Detect which cell encompasses the target text, then output its (x, y) center coordinate. 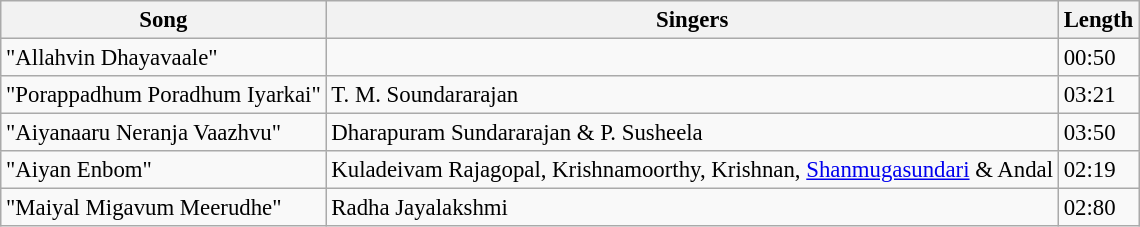
02:19 (1098, 170)
00:50 (1098, 58)
"Porappadhum Poradhum Iyarkai" (164, 95)
Kuladeivam Rajagopal, Krishnamoorthy, Krishnan, Shanmugasundari & Andal (692, 170)
"Aiyanaaru Neranja Vaazhvu" (164, 133)
Length (1098, 20)
03:50 (1098, 133)
03:21 (1098, 95)
"Aiyan Enbom" (164, 170)
Song (164, 20)
02:80 (1098, 208)
"Allahvin Dhayavaale" (164, 58)
"Maiyal Migavum Meerudhe" (164, 208)
Dharapuram Sundararajan & P. Susheela (692, 133)
Radha Jayalakshmi (692, 208)
Singers (692, 20)
T. M. Soundararajan (692, 95)
